For the text-containing cell, return its midpoint in (x, y) coordinate format. 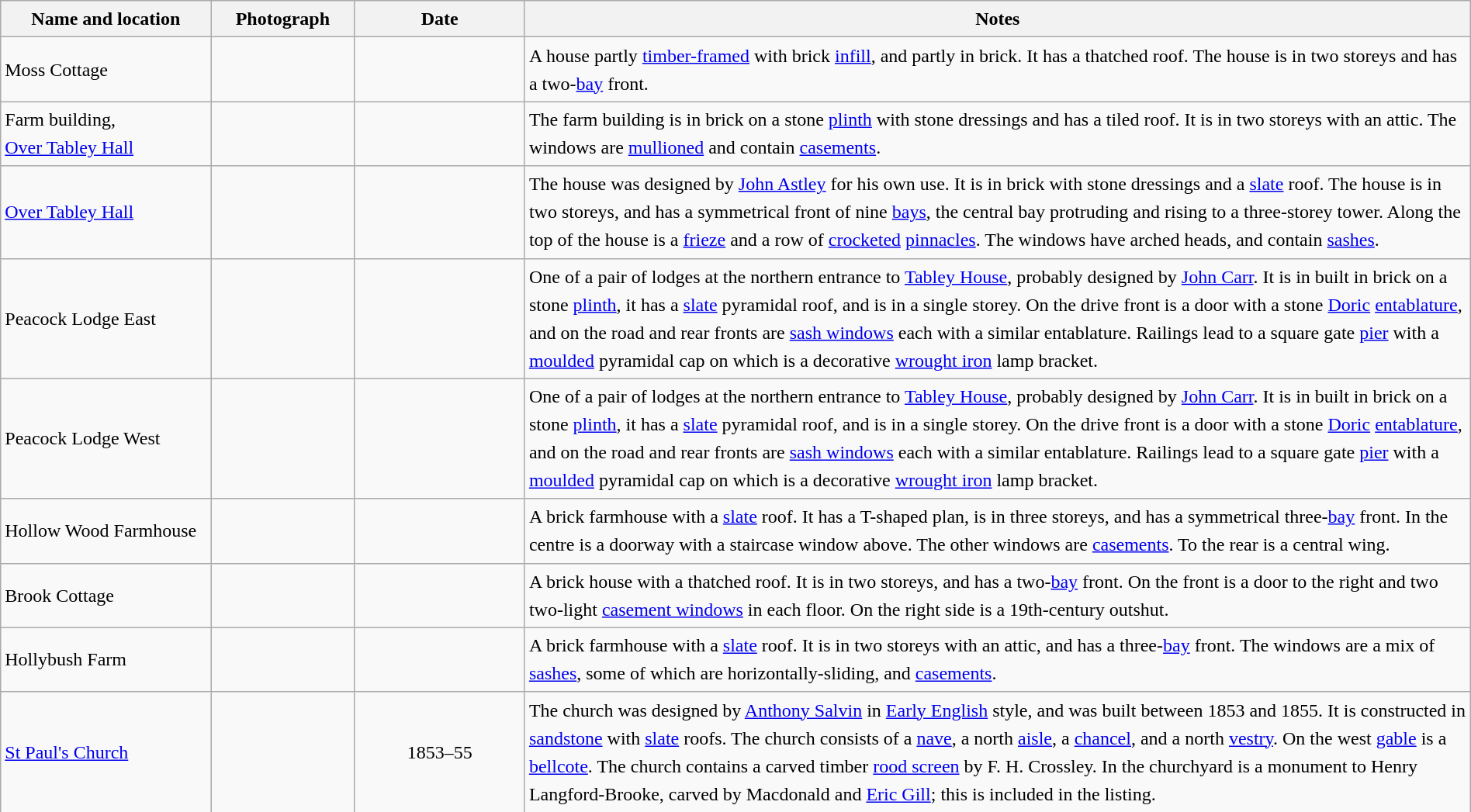
Hollow Wood Farmhouse (106, 530)
Date (439, 19)
Brook Cottage (106, 596)
Notes (998, 19)
1853–55 (439, 752)
Photograph (282, 19)
St Paul's Church (106, 752)
Name and location (106, 19)
Farm building,Over Tabley Hall (106, 133)
Moss Cottage (106, 70)
Over Tabley Hall (106, 213)
Peacock Lodge East (106, 318)
Peacock Lodge West (106, 439)
Hollybush Farm (106, 659)
A house partly timber-framed with brick infill, and partly in brick. It has a thatched roof. The house is in two storeys and has a two-bay front. (998, 70)
